Find where the given text appears and provide that cell's center as (x, y) coordinate. 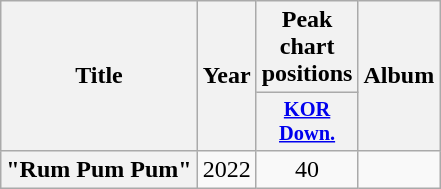
Year (226, 76)
Peak chart positions (307, 47)
Album (399, 76)
"Rum Pum Pum" (99, 169)
Title (99, 76)
2022 (226, 169)
40 (307, 169)
KOR Down. (307, 122)
